Extract the [X, Y] coordinate from the center of the cell holding the provided text.  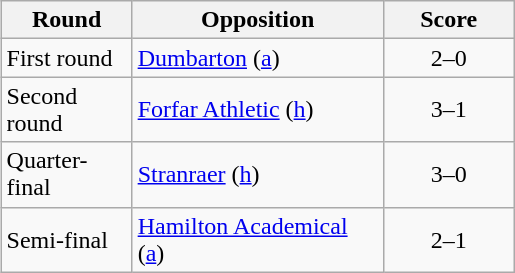
3–0 [448, 174]
Round [66, 20]
2–1 [448, 240]
Quarter-final [66, 174]
Forfar Athletic (h) [258, 110]
Second round [66, 110]
Opposition [258, 20]
Score [448, 20]
Hamilton Academical (a) [258, 240]
Stranraer (h) [258, 174]
First round [66, 58]
2–0 [448, 58]
3–1 [448, 110]
Dumbarton (a) [258, 58]
Semi-final [66, 240]
